From the cell containing the given text, extract its center point as [x, y] coordinate. 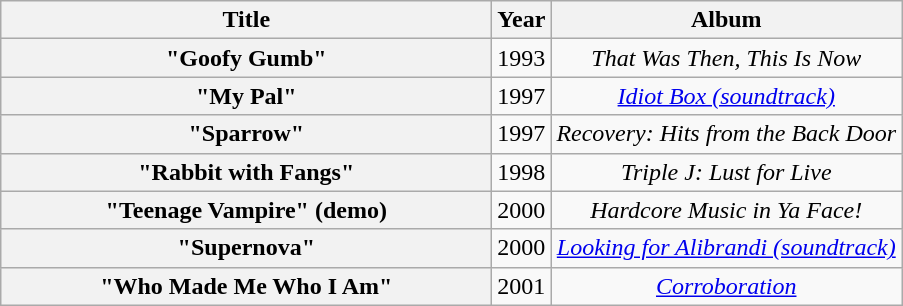
"Supernova" [246, 248]
Looking for Alibrandi (soundtrack) [726, 248]
Triple J: Lust for Live [726, 172]
"Goofy Gumb" [246, 58]
2001 [522, 286]
That Was Then, This Is Now [726, 58]
Year [522, 20]
Idiot Box (soundtrack) [726, 96]
1998 [522, 172]
Title [246, 20]
"My Pal" [246, 96]
1993 [522, 58]
Album [726, 20]
"Who Made Me Who I Am" [246, 286]
Recovery: Hits from the Back Door [726, 134]
"Sparrow" [246, 134]
Hardcore Music in Ya Face! [726, 210]
Corroboration [726, 286]
"Rabbit with Fangs" [246, 172]
"Teenage Vampire" (demo) [246, 210]
